For the text-containing cell, return its midpoint in [X, Y] coordinate format. 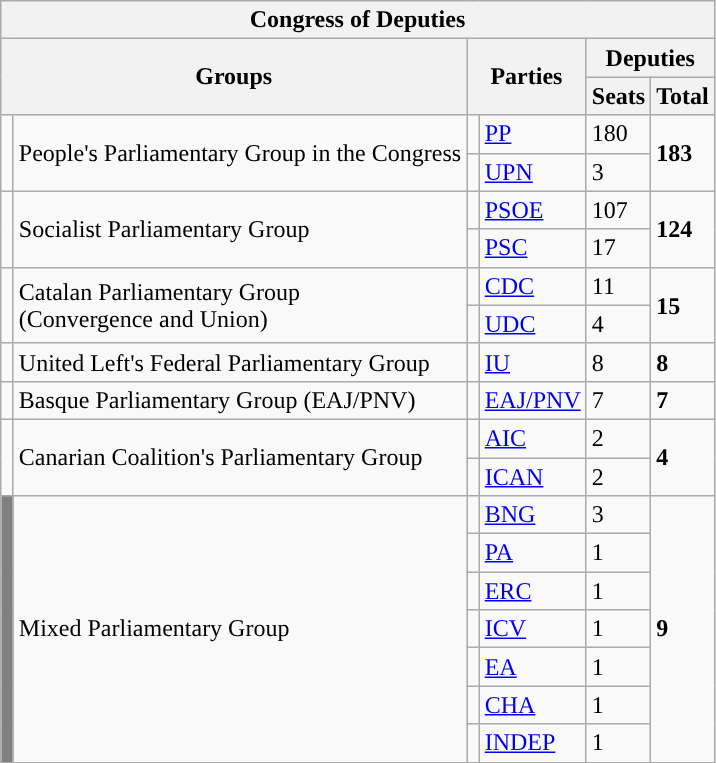
CDC [532, 286]
Basque Parliamentary Group (EAJ/PNV) [240, 400]
Catalan Parliamentary Group(Convergence and Union) [240, 305]
9 [683, 629]
11 [618, 286]
PA [532, 553]
Groups [234, 77]
CHA [532, 705]
Mixed Parliamentary Group [240, 629]
124 [683, 229]
PP [532, 134]
Seats [618, 96]
AIC [532, 438]
BNG [532, 515]
Socialist Parliamentary Group [240, 229]
ICAN [532, 477]
EAJ/PNV [532, 400]
IU [532, 362]
Canarian Coalition's Parliamentary Group [240, 457]
Parties [527, 77]
Total [683, 96]
180 [618, 134]
17 [618, 248]
PSOE [532, 210]
ERC [532, 591]
PSC [532, 248]
ICV [532, 629]
Deputies [650, 58]
UPN [532, 172]
People's Parliamentary Group in the Congress [240, 153]
15 [683, 305]
EA [532, 667]
107 [618, 210]
INDEP [532, 743]
United Left's Federal Parliamentary Group [240, 362]
183 [683, 153]
Congress of Deputies [358, 20]
UDC [532, 324]
